Locate the cell with the specified text and output its [X, Y] center coordinate. 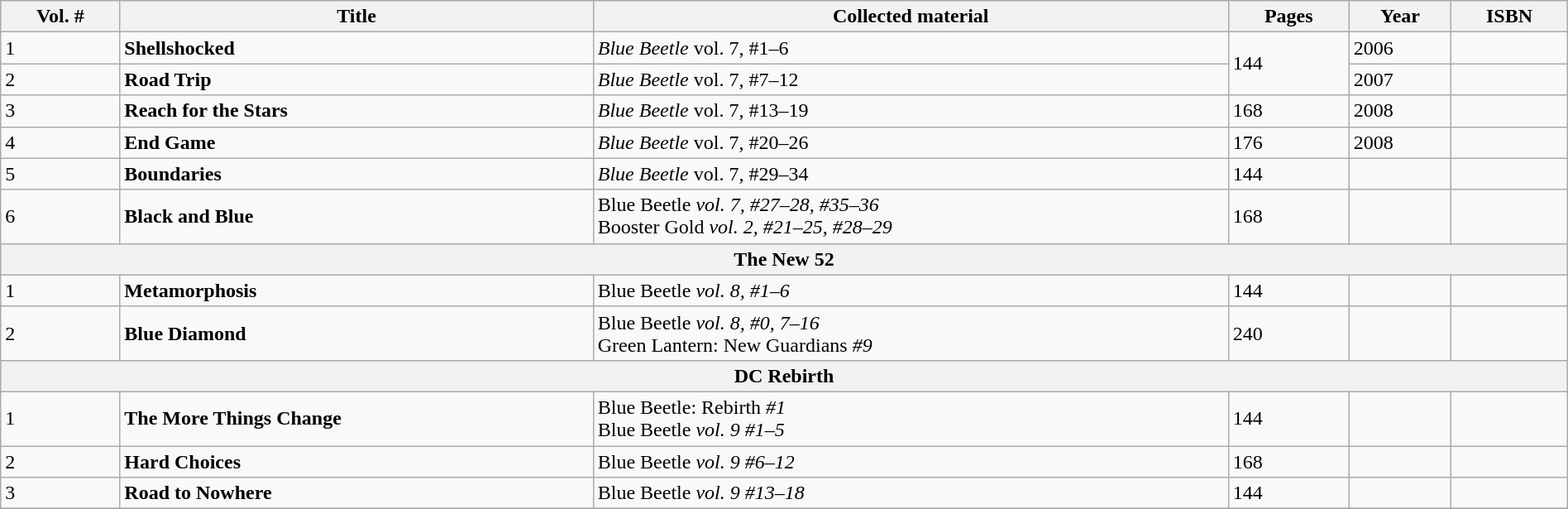
Hard Choices [356, 461]
Blue Beetle vol. 7, #27–28, #35–36Booster Gold vol. 2, #21–25, #28–29 [911, 217]
Blue Beetle vol. 7, #1–6 [911, 48]
Blue Beetle vol. 7, #29–34 [911, 174]
Pages [1288, 17]
Blue Beetle vol. 7, #20–26 [911, 142]
Blue Beetle: Rebirth #1Blue Beetle vol. 9 #1–5 [911, 419]
Road Trip [356, 79]
ISBN [1509, 17]
Metamorphosis [356, 291]
Blue Beetle vol. 9 #13–18 [911, 493]
Collected material [911, 17]
Blue Beetle vol. 7, #13–19 [911, 111]
Blue Beetle vol. 7, #7–12 [911, 79]
Black and Blue [356, 217]
Blue Beetle vol. 9 #6–12 [911, 461]
Blue Beetle vol. 8, #0, 7–16Green Lantern: New Guardians #9 [911, 333]
Reach for the Stars [356, 111]
End Game [356, 142]
2007 [1400, 79]
Boundaries [356, 174]
6 [60, 217]
Blue Diamond [356, 333]
Road to Nowhere [356, 493]
4 [60, 142]
Shellshocked [356, 48]
DC Rebirth [784, 376]
Year [1400, 17]
Title [356, 17]
2006 [1400, 48]
Vol. # [60, 17]
Blue Beetle vol. 8, #1–6 [911, 291]
The More Things Change [356, 419]
5 [60, 174]
The New 52 [784, 259]
176 [1288, 142]
240 [1288, 333]
